Capture the cell that displays the provided text and extract its (X, Y) central coordinate. 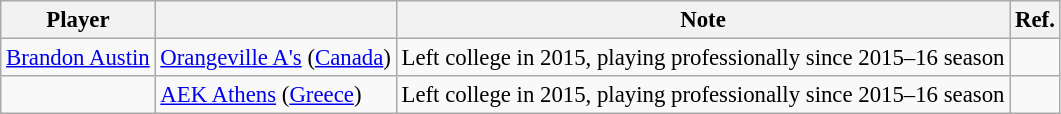
Player (78, 20)
AEK Athens (Greece) (276, 95)
Brandon Austin (78, 58)
Orangeville A's (Canada) (276, 58)
Ref. (1035, 20)
Note (703, 20)
